Output the [X, Y] coordinate of the center of the cell containing the given text.  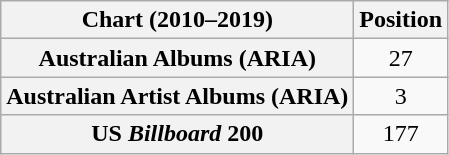
Australian Albums (ARIA) [178, 58]
177 [401, 134]
US Billboard 200 [178, 134]
3 [401, 96]
Australian Artist Albums (ARIA) [178, 96]
Position [401, 20]
27 [401, 58]
Chart (2010–2019) [178, 20]
